Identify which cell holds the provided text, then report its [X, Y] central coordinate. 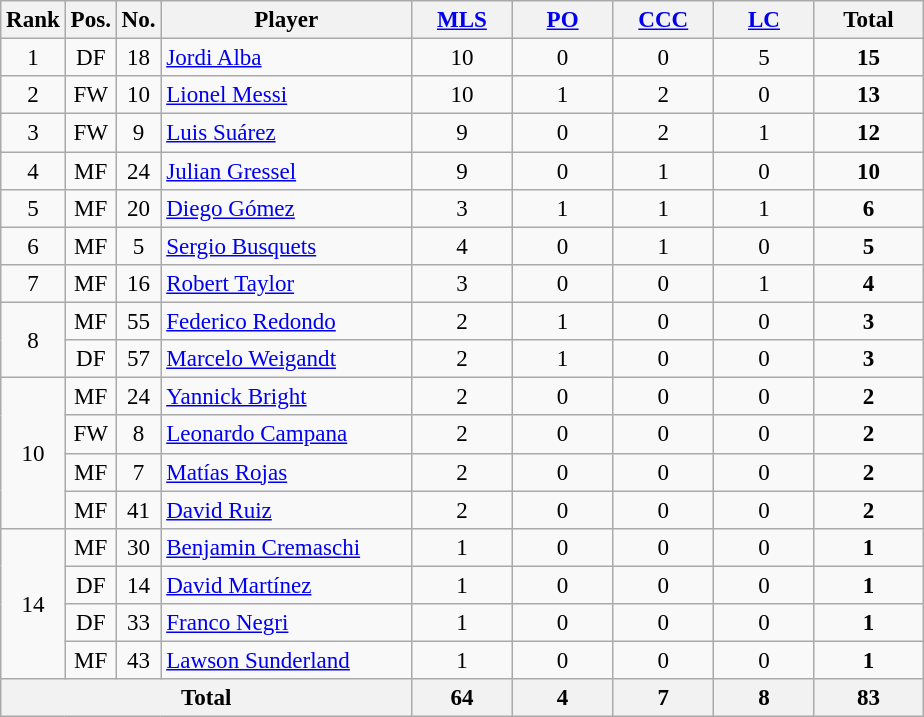
55 [138, 322]
No. [138, 20]
MLS [462, 20]
Robert Taylor [286, 284]
16 [138, 284]
David Martínez [286, 585]
Luis Suárez [286, 133]
18 [138, 58]
Pos. [90, 20]
Franco Negri [286, 623]
Matías Rojas [286, 472]
Lionel Messi [286, 95]
Federico Redondo [286, 322]
43 [138, 661]
Marcelo Weigandt [286, 359]
20 [138, 209]
Diego Gómez [286, 209]
13 [868, 95]
Player [286, 20]
Lawson Sunderland [286, 661]
Rank [33, 20]
Jordi Alba [286, 58]
64 [462, 698]
Sergio Busquets [286, 246]
Yannick Bright [286, 397]
PO [562, 20]
41 [138, 510]
David Ruiz [286, 510]
30 [138, 548]
12 [868, 133]
Leonardo Campana [286, 435]
Julian Gressel [286, 171]
83 [868, 698]
LC [764, 20]
57 [138, 359]
33 [138, 623]
15 [868, 58]
Benjamin Cremaschi [286, 548]
CCC [664, 20]
